Provide the (x, y) coordinate of the cell's center where the given text is located.  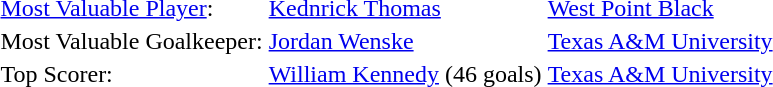
Jordan Wenske (405, 41)
